Find where the given text appears and provide that cell's center as [X, Y] coordinate. 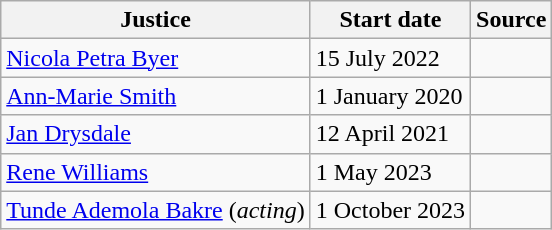
Ann-Marie Smith [156, 96]
1 May 2023 [390, 172]
1 October 2023 [390, 210]
Nicola Petra Byer [156, 58]
Justice [156, 20]
12 April 2021 [390, 134]
Source [512, 20]
Start date [390, 20]
Rene Williams [156, 172]
1 January 2020 [390, 96]
15 July 2022 [390, 58]
Tunde Ademola Bakre (acting) [156, 210]
Jan Drysdale [156, 134]
